Detect which cell encompasses the target text, then output its [X, Y] center coordinate. 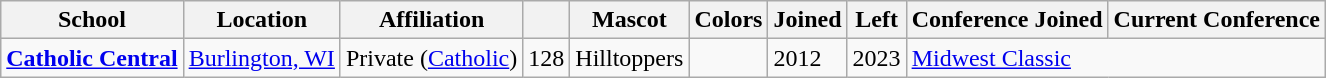
Burlington, WI [262, 58]
Private (Catholic) [431, 58]
2012 [808, 58]
2023 [876, 58]
School [92, 20]
Joined [808, 20]
Conference Joined [1007, 20]
Current Conference [1216, 20]
Catholic Central [92, 58]
128 [546, 58]
Mascot [630, 20]
Hilltoppers [630, 58]
Location [262, 20]
Left [876, 20]
Colors [728, 20]
Midwest Classic [1116, 58]
Affiliation [431, 20]
